Return [x, y] of the center of cell containing provided text 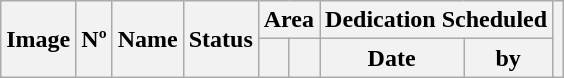
by [508, 58]
Name [148, 39]
Image [38, 39]
Nº [94, 39]
Status [220, 39]
Date [392, 58]
Dedication Scheduled [436, 20]
Area [288, 20]
